From the cell containing the given text, extract its center point as [x, y] coordinate. 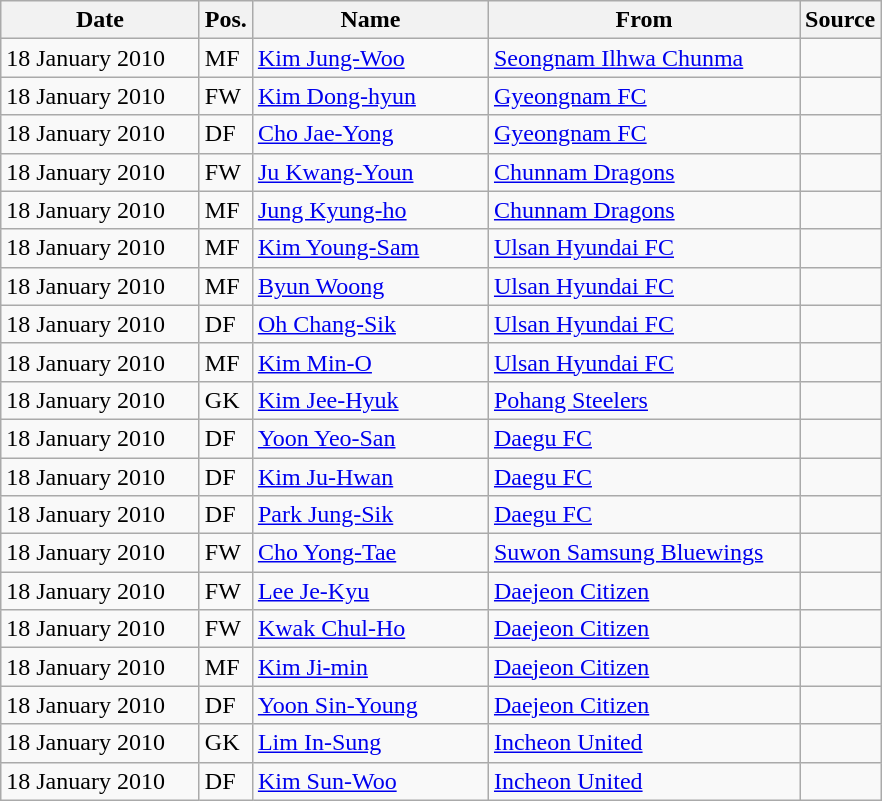
Suwon Samsung Bluewings [644, 553]
Lee Je-Kyu [370, 591]
Name [370, 20]
Oh Chang-Sik [370, 324]
Park Jung-Sik [370, 515]
Kwak Chul-Ho [370, 629]
Pohang Steelers [644, 400]
Kim Ji-min [370, 667]
Kim Dong-hyun [370, 96]
Byun Woong [370, 286]
From [644, 20]
Lim In-Sung [370, 743]
Kim Jung-Woo [370, 58]
Source [840, 20]
Kim Sun-Woo [370, 781]
Kim Young-Sam [370, 248]
Kim Jee-Hyuk [370, 400]
Date [100, 20]
Kim Ju-Hwan [370, 477]
Yoon Yeo-San [370, 438]
Ju Kwang-Youn [370, 172]
Cho Yong-Tae [370, 553]
Seongnam Ilhwa Chunma [644, 58]
Cho Jae-Yong [370, 134]
Kim Min-O [370, 362]
Jung Kyung-ho [370, 210]
Yoon Sin-Young [370, 705]
Pos. [226, 20]
